Return the (x, y) coordinate for the center point of the cell that contains the specified text.  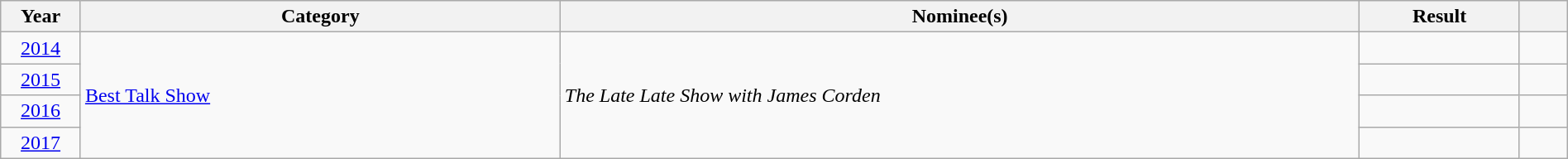
2016 (41, 111)
Year (41, 17)
The Late Late Show with James Corden (959, 95)
Best Talk Show (320, 95)
Category (320, 17)
2015 (41, 79)
2014 (41, 48)
Result (1439, 17)
Nominee(s) (959, 17)
2017 (41, 142)
